Determine the [x, y] coordinate at the center of the cell enclosing the given text.  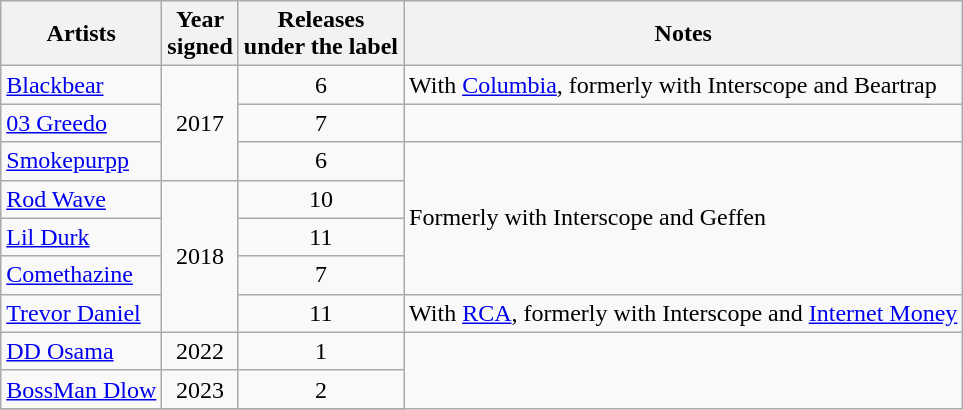
Comethazine [82, 275]
Smokepurpp [82, 161]
Yearsigned [200, 34]
03 Greedo [82, 123]
10 [320, 199]
DD Osama [82, 351]
Trevor Daniel [82, 313]
Notes [684, 34]
With Columbia, formerly with Interscope and Beartrap [684, 85]
1 [320, 351]
Blackbear [82, 85]
2 [320, 389]
2022 [200, 351]
BossMan Dlow [82, 389]
2018 [200, 256]
Formerly with Interscope and Geffen [684, 218]
Lil Durk [82, 237]
2023 [200, 389]
Releasesunder the label [320, 34]
Artists [82, 34]
Rod Wave [82, 199]
With RCA, formerly with Interscope and Internet Money [684, 313]
2017 [200, 123]
